Scan for the cell matching the given text and deliver its (x, y) coordinate at center. 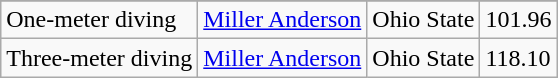
Three-meter diving (100, 58)
101.96 (518, 20)
One-meter diving (100, 20)
118.10 (518, 58)
